Identify which cell holds the provided text, then report its [x, y] central coordinate. 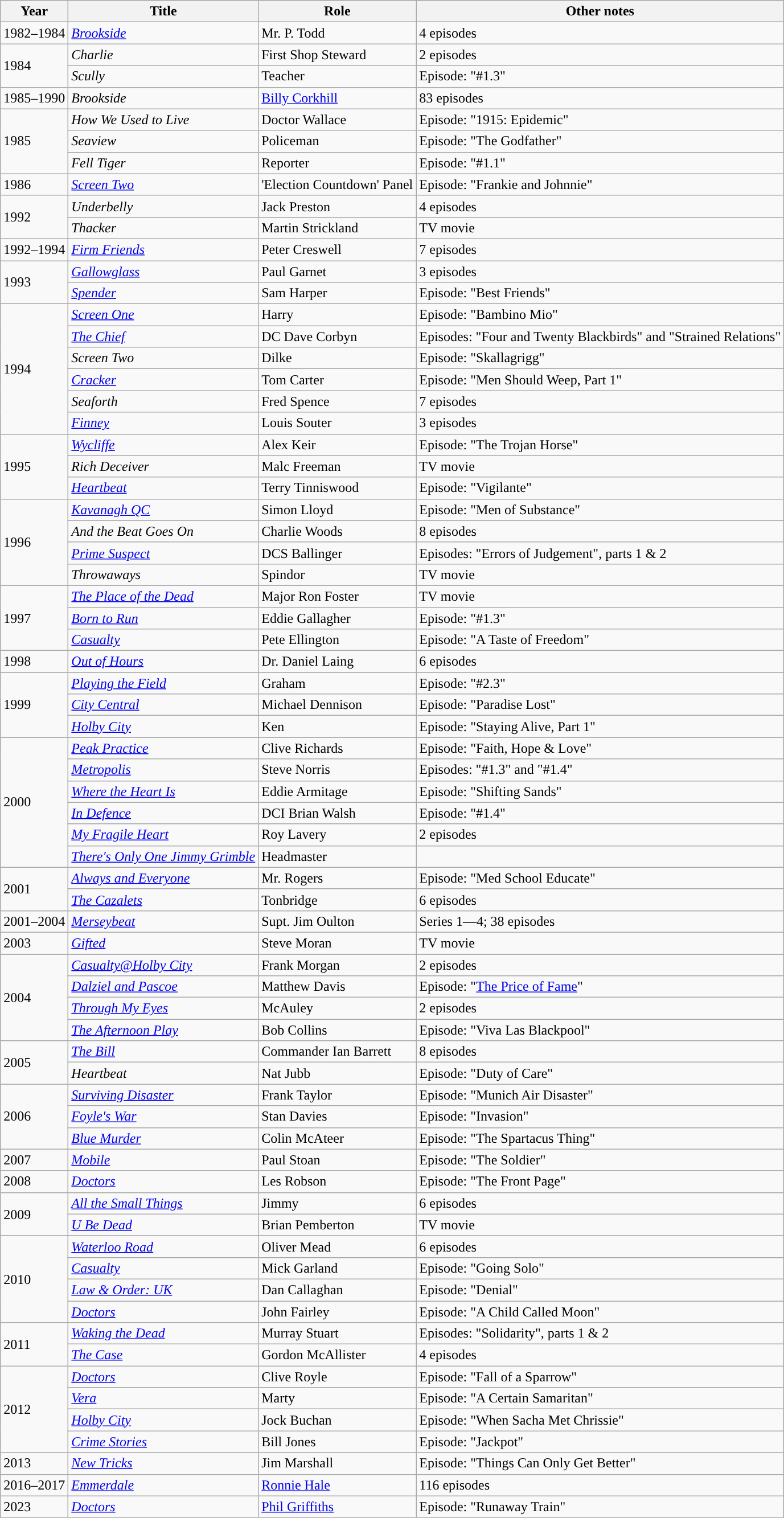
Screen One [163, 315]
Nat Jubb [337, 1073]
Louis Souter [337, 423]
Charlie Woods [337, 531]
Doctor Wallace [337, 120]
116 episodes [600, 1485]
Terry Tinniswood [337, 488]
Merseybeat [163, 921]
Dan Callaghan [337, 1290]
Rich Deceiver [163, 466]
The Afternoon Play [163, 1030]
Episode: "A Taste of Freedom" [600, 640]
Kavanagh QC [163, 510]
1992–1994 [34, 249]
Through My Eyes [163, 1008]
Episode: "Things Can Only Get Better" [600, 1463]
2007 [34, 1160]
Seaforth [163, 401]
2023 [34, 1507]
Episodes: "Errors of Judgement", parts 1 & 2 [600, 553]
Throwaways [163, 575]
Episode: "The Trojan Horse" [600, 445]
2013 [34, 1463]
1985 [34, 141]
Born to Run [163, 618]
Episode: "Duty of Care" [600, 1073]
Finney [163, 423]
First Shop Steward [337, 55]
Episode: "Going Solo" [600, 1268]
Gordon McAllister [337, 1355]
1997 [34, 618]
Prime Suspect [163, 553]
Bill Jones [337, 1442]
Gifted [163, 943]
Phil Griffiths [337, 1507]
Spender [163, 293]
Emmerdale [163, 1485]
Year [34, 11]
Episode: "Med School Educate" [600, 878]
Frank Taylor [337, 1095]
Frank Morgan [337, 965]
Episode: "Best Friends" [600, 293]
Crime Stories [163, 1442]
Other notes [600, 11]
Episode: "Skallagrigg" [600, 358]
Reporter [337, 163]
The Cazalets [163, 900]
Episode: "Staying Alive, Part 1" [600, 727]
Blue Murder [163, 1138]
Episode: "Men of Substance" [600, 510]
Graham [337, 683]
Mick Garland [337, 1268]
Playing the Field [163, 683]
Paul Garnet [337, 272]
Clive Richards [337, 748]
Episode: "The Soldier" [600, 1160]
Headmaster [337, 856]
Cracker [163, 380]
1984 [34, 65]
2008 [34, 1181]
Supt. Jim Oulton [337, 921]
All the Small Things [163, 1203]
Colin McAteer [337, 1138]
Clive Royle [337, 1377]
2010 [34, 1279]
Harry [337, 315]
Scully [163, 76]
1996 [34, 542]
2004 [34, 998]
2006 [34, 1117]
Title [163, 11]
Thacker [163, 228]
Casualty@Holby City [163, 965]
2000 [34, 802]
Peter Creswell [337, 249]
Dalziel and Pascoe [163, 987]
Episode: "Jackpot" [600, 1442]
Les Robson [337, 1181]
Episode: "Fall of a Sparrow" [600, 1377]
Foyle's War [163, 1117]
Peak Practice [163, 748]
Tom Carter [337, 380]
Metropolis [163, 770]
Mr. P. Todd [337, 33]
The Place of the Dead [163, 596]
My Fragile Heart [163, 835]
Martin Strickland [337, 228]
Spindor [337, 575]
Murray Stuart [337, 1334]
Episodes: "Four and Twenty Blackbirds" and "Strained Relations" [600, 337]
Firm Friends [163, 249]
Episode: "1915: Epidemic" [600, 120]
Episode: "The Front Page" [600, 1181]
Series 1—4; 38 episodes [600, 921]
1993 [34, 282]
1985–1990 [34, 98]
Steve Moran [337, 943]
Marty [337, 1398]
Episode: "Vigilante" [600, 488]
Out of Hours [163, 662]
U Be Dead [163, 1225]
83 episodes [600, 98]
Stan Davies [337, 1117]
Ronnie Hale [337, 1485]
1992 [34, 217]
1998 [34, 662]
Malc Freeman [337, 466]
Oliver Mead [337, 1246]
Episode: "Runaway Train" [600, 1507]
1995 [34, 466]
The Bill [163, 1052]
Mobile [163, 1160]
2016–2017 [34, 1485]
Episode: "Shifting Sands" [600, 791]
Episode: "#1.1" [600, 163]
Major Ron Foster [337, 596]
1994 [34, 369]
In Defence [163, 813]
Episode: "The Godfather" [600, 141]
Jim Marshall [337, 1463]
New Tricks [163, 1463]
There's Only One Jimmy Grimble [163, 856]
Episode: "#1.4" [600, 813]
Episodes: "#1.3" and "#1.4" [600, 770]
Episode: "A Child Called Moon" [600, 1311]
Gallowglass [163, 272]
DC Dave Corbyn [337, 337]
2011 [34, 1344]
Seaview [163, 141]
Michael Dennison [337, 705]
2001 [34, 889]
Jock Buchan [337, 1420]
2003 [34, 943]
Jack Preston [337, 206]
The Case [163, 1355]
Episode: "Invasion" [600, 1117]
Episode: "Men Should Weep, Part 1" [600, 380]
Pete Ellington [337, 640]
Episode: "Viva Las Blackpool" [600, 1030]
Commander Ian Barrett [337, 1052]
Policeman [337, 141]
Roy Lavery [337, 835]
City Central [163, 705]
And the Beat Goes On [163, 531]
Teacher [337, 76]
'Election Countdown' Panel [337, 184]
1986 [34, 184]
Steve Norris [337, 770]
Role [337, 11]
2009 [34, 1214]
How We Used to Live [163, 120]
Eddie Armitage [337, 791]
1982–1984 [34, 33]
Mr. Rogers [337, 878]
Eddie Gallagher [337, 618]
Paul Stoan [337, 1160]
Charlie [163, 55]
John Fairley [337, 1311]
Episode: "Bambino Mio" [600, 315]
Episode: "Paradise Lost" [600, 705]
Episode: "Munich Air Disaster" [600, 1095]
Episodes: "Solidarity", parts 1 & 2 [600, 1334]
Matthew Davis [337, 987]
Waterloo Road [163, 1246]
The Chief [163, 337]
Episode: "The Spartacus Thing" [600, 1138]
Dilke [337, 358]
Episode: "Faith, Hope & Love" [600, 748]
DCI Brian Walsh [337, 813]
1999 [34, 705]
2012 [34, 1409]
Jimmy [337, 1203]
Episode: "The Price of Fame" [600, 987]
Law & Order: UK [163, 1290]
Episode: "Denial" [600, 1290]
Vera [163, 1398]
McAuley [337, 1008]
Wycliffe [163, 445]
Brian Pemberton [337, 1225]
Alex Keir [337, 445]
Underbelly [163, 206]
DCS Ballinger [337, 553]
Always and Everyone [163, 878]
Tonbridge [337, 900]
Episode: "#2.3" [600, 683]
Where the Heart Is [163, 791]
2001–2004 [34, 921]
Bob Collins [337, 1030]
Dr. Daniel Laing [337, 662]
2005 [34, 1062]
Surviving Disaster [163, 1095]
Billy Corkhill [337, 98]
Ken [337, 727]
Episode: "When Sacha Met Chrissie" [600, 1420]
Simon Lloyd [337, 510]
Sam Harper [337, 293]
Fred Spence [337, 401]
Episode: "Frankie and Johnnie" [600, 184]
Fell Tiger [163, 163]
Episode: "A Certain Samaritan" [600, 1398]
Waking the Dead [163, 1334]
